Locate the cell with the specified text and output its [x, y] center coordinate. 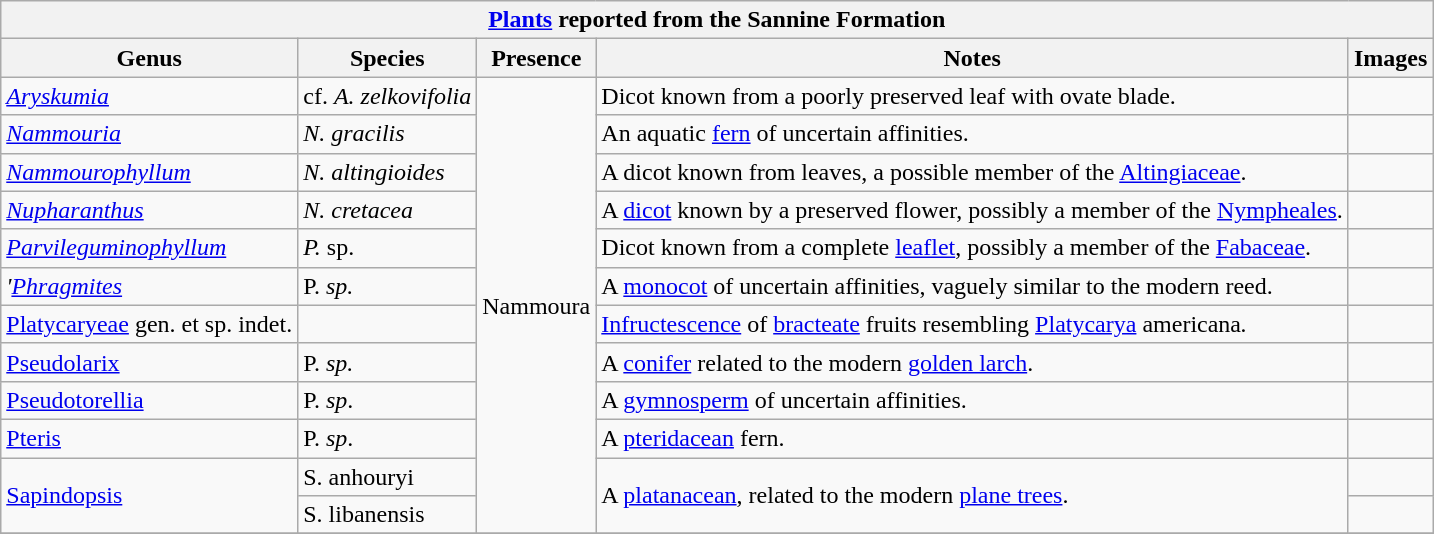
A dicot known by a preserved flower, possibly a member of the Nympheales. [972, 210]
A dicot known from leaves, a possible member of the Altingiaceae. [972, 172]
Infructescence of bracteate fruits resembling Platycarya americana. [972, 324]
Genus [150, 58]
Parvileguminophyllum [150, 248]
Nupharanthus [150, 210]
N. gracilis [388, 134]
Sapindopsis [150, 496]
N. cretacea [388, 210]
Dicot known from a complete leaflet, possibly a member of the Fabaceae. [972, 248]
N. altingioides [388, 172]
Aryskumia [150, 96]
Presence [536, 58]
A monocot of uncertain affinities, vaguely similar to the modern reed. [972, 286]
Nammouria [150, 134]
A gymnosperm of uncertain affinities. [972, 400]
Nammourophyllum [150, 172]
Platycaryeae gen. et sp. indet. [150, 324]
Plants reported from the Sannine Formation [717, 20]
cf. A. zelkovifolia [388, 96]
Pseudolarix [150, 362]
Images [1390, 58]
A conifer related to the modern golden larch. [972, 362]
A platanacean, related to the modern plane trees. [972, 496]
Notes [972, 58]
Dicot known from a poorly preserved leaf with ovate blade. [972, 96]
An aquatic fern of uncertain affinities. [972, 134]
Pseudotorellia [150, 400]
Nammoura [536, 306]
Species [388, 58]
A pteridacean fern. [972, 438]
S. anhouryi [388, 477]
'Phragmites [150, 286]
Pteris [150, 438]
S. libanensis [388, 515]
